For the text-containing cell, return its midpoint in (X, Y) coordinate format. 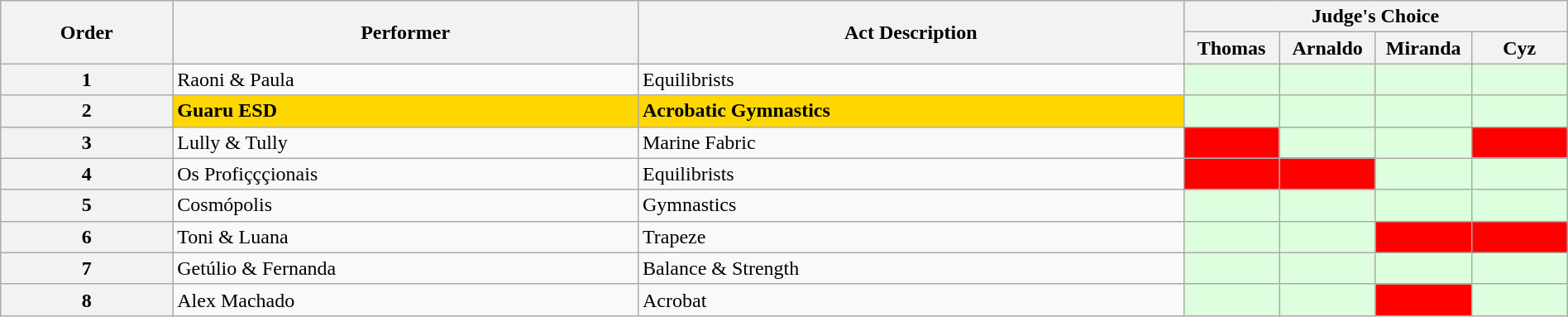
Getúlio & Fernanda (405, 268)
Order (87, 32)
Toni & Luana (405, 237)
2 (87, 111)
Raoni & Paula (405, 79)
Marine Fabric (911, 142)
Os Profiçççionais (405, 174)
Alex Machado (405, 300)
Guaru ESD (405, 111)
Gymnastics (911, 205)
Act Description (911, 32)
Arnaldo (1327, 48)
Cyz (1519, 48)
3 (87, 142)
Performer (405, 32)
1 (87, 79)
Balance & Strength (911, 268)
5 (87, 205)
Acrobat (911, 300)
Judge's Choice (1375, 17)
Cosmópolis (405, 205)
Acrobatic Gymnastics (911, 111)
4 (87, 174)
6 (87, 237)
8 (87, 300)
Trapeze (911, 237)
Miranda (1423, 48)
Lully & Tully (405, 142)
Thomas (1231, 48)
7 (87, 268)
